Output the [X, Y] coordinate of the center of the cell containing the given text.  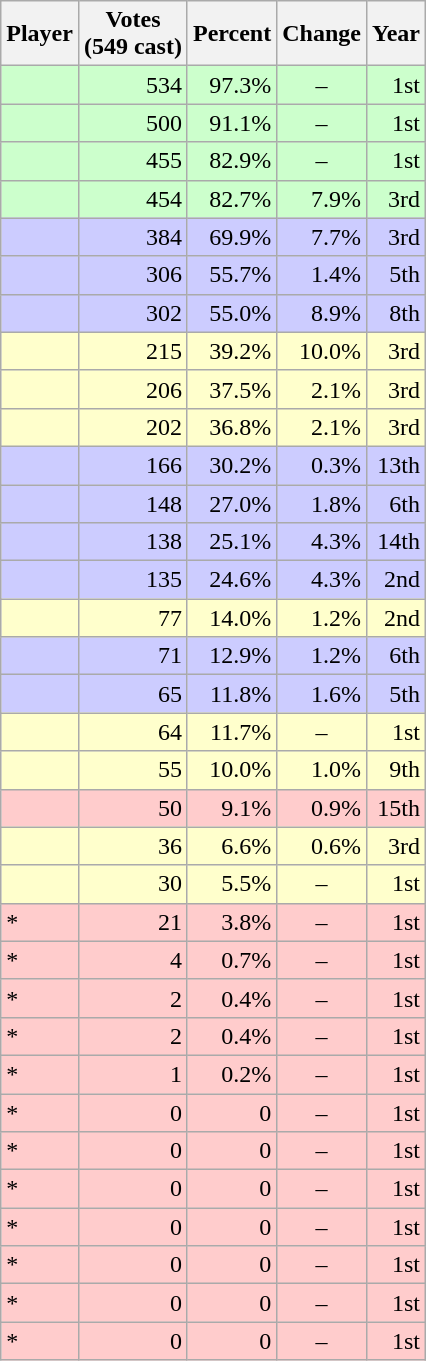
8th [396, 313]
534 [132, 85]
82.7% [232, 199]
11.7% [232, 732]
9.1% [232, 808]
36 [132, 846]
5.5% [232, 884]
0.2% [232, 1074]
3.8% [232, 922]
7.7% [322, 237]
82.9% [232, 161]
Player [40, 34]
166 [132, 465]
0.6% [322, 846]
384 [132, 237]
6.6% [232, 846]
11.8% [232, 694]
37.5% [232, 389]
55 [132, 770]
30 [132, 884]
306 [132, 275]
21 [132, 922]
206 [132, 389]
91.1% [232, 123]
138 [132, 542]
1.8% [322, 503]
77 [132, 618]
8.9% [322, 313]
148 [132, 503]
15th [396, 808]
14th [396, 542]
24.6% [232, 580]
Votes(549 cast) [132, 34]
0.7% [232, 960]
13th [396, 465]
55.0% [232, 313]
500 [132, 123]
97.3% [232, 85]
71 [132, 656]
215 [132, 351]
1.6% [322, 694]
202 [132, 427]
65 [132, 694]
Percent [232, 34]
7.9% [322, 199]
Change [322, 34]
39.2% [232, 351]
1 [132, 1074]
4 [132, 960]
1.4% [322, 275]
69.9% [232, 237]
30.2% [232, 465]
50 [132, 808]
1.0% [322, 770]
12.9% [232, 656]
0.3% [322, 465]
455 [132, 161]
36.8% [232, 427]
9th [396, 770]
Year [396, 34]
0.9% [322, 808]
302 [132, 313]
25.1% [232, 542]
454 [132, 199]
27.0% [232, 503]
64 [132, 732]
135 [132, 580]
14.0% [232, 618]
55.7% [232, 275]
